Output the (x, y) coordinate of the center of the cell containing the given text.  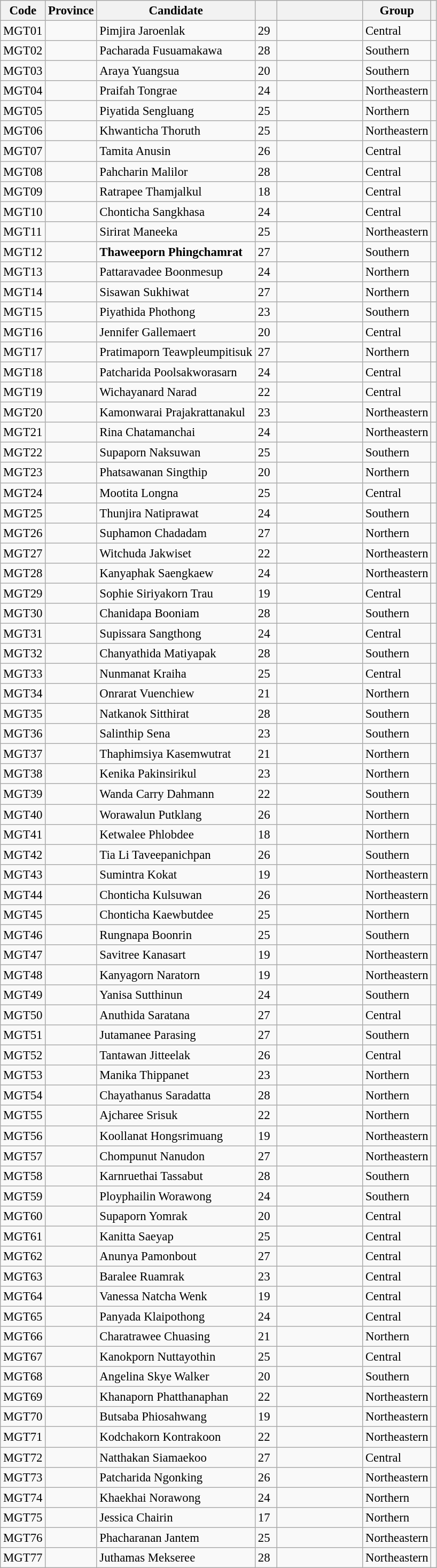
Kanyaphak Saengkaew (176, 573)
MGT28 (23, 573)
MGT32 (23, 654)
MGT66 (23, 1337)
MGT22 (23, 453)
Natkanok Sitthirat (176, 714)
Chompunut Nanudon (176, 1156)
MGT24 (23, 493)
Rina Chatamanchai (176, 432)
MGT69 (23, 1397)
MGT36 (23, 734)
MGT48 (23, 975)
MGT61 (23, 1236)
MGT40 (23, 814)
MGT23 (23, 473)
Panyada Klaipothong (176, 1317)
MGT46 (23, 935)
MGT14 (23, 292)
MGT13 (23, 272)
MGT42 (23, 855)
Supaporn Yomrak (176, 1216)
MGT20 (23, 413)
MGT34 (23, 694)
Tia Li Taveepanichpan (176, 855)
Mootita Longna (176, 493)
MGT25 (23, 513)
Khaekhai Norawong (176, 1497)
Kenika Pakinsirikul (176, 774)
Ratrapee Thamjalkul (176, 191)
17 (266, 1517)
29 (266, 31)
MGT31 (23, 633)
MGT12 (23, 252)
Patcharida Poolsakworasarn (176, 372)
Jutamanee Parasing (176, 1035)
Natthakan Siamaekoo (176, 1457)
Tantawan Jitteelak (176, 1055)
MGT05 (23, 111)
MGT06 (23, 131)
Charatrawee Chuasing (176, 1337)
MGT77 (23, 1558)
MGT11 (23, 231)
MGT76 (23, 1538)
MGT19 (23, 392)
MGT51 (23, 1035)
Province (71, 11)
Worawalun Putklang (176, 814)
Ployphailin Worawong (176, 1196)
Angelina Skye Walker (176, 1377)
Araya Yuangsua (176, 71)
Piyatida Sengluang (176, 111)
Kodchakorn Kontrakoon (176, 1437)
MGT73 (23, 1477)
MGT53 (23, 1075)
MGT18 (23, 372)
Chonticha Kulsuwan (176, 895)
Khanaporn Phatthanaphan (176, 1397)
MGT54 (23, 1096)
Chonticha Kaewbutdee (176, 915)
Witchuda Jakwiset (176, 553)
Pimjira Jaroenlak (176, 31)
MGT37 (23, 754)
Code (23, 11)
MGT03 (23, 71)
Jessica Chairin (176, 1517)
MGT56 (23, 1136)
Praifah Tongrae (176, 91)
Ketwalee Phlobdee (176, 834)
MGT17 (23, 352)
Yanisa Sutthinun (176, 995)
MGT15 (23, 312)
MGT41 (23, 834)
Candidate (176, 11)
Thunjira Natiprawat (176, 513)
Sirirat Maneeka (176, 231)
Phatsawanan Singthip (176, 473)
Nunmanat Kraiha (176, 674)
Chanyathida Matiyapak (176, 654)
Piyathida Phothong (176, 312)
Phacharanan Jantem (176, 1538)
Karnruethai Tassabut (176, 1176)
Baralee Ruamrak (176, 1276)
Chonticha Sangkhasa (176, 212)
MGT04 (23, 91)
MGT26 (23, 533)
Vanessa Natcha Wenk (176, 1297)
Rungnapa Boonrin (176, 935)
MGT47 (23, 955)
MGT63 (23, 1276)
Pratimaporn Teawpleumpitisuk (176, 352)
MGT55 (23, 1116)
MGT21 (23, 432)
Suphamon Chadadam (176, 533)
MGT49 (23, 995)
Wanda Carry Dahmann (176, 794)
Savitree Kanasart (176, 955)
Thaweeporn Phingchamrat (176, 252)
Koollanat Hongsrimuang (176, 1136)
MGT60 (23, 1216)
Kamonwarai Prajakrattanakul (176, 413)
Wichayanard Narad (176, 392)
MGT71 (23, 1437)
MGT38 (23, 774)
MGT02 (23, 51)
Sumintra Kokat (176, 874)
Kanokporn Nuttayothin (176, 1357)
Salinthip Sena (176, 734)
Sisawan Sukhiwat (176, 292)
MGT45 (23, 915)
Kanyagorn Naratorn (176, 975)
Sophie Siriyakorn Trau (176, 593)
MGT29 (23, 593)
MGT33 (23, 674)
Ajcharee Srisuk (176, 1116)
MGT57 (23, 1156)
MGT67 (23, 1357)
MGT09 (23, 191)
Tamita Anusin (176, 151)
Anuthida Saratana (176, 1015)
MGT10 (23, 212)
MGT50 (23, 1015)
MGT39 (23, 794)
MGT30 (23, 614)
Patcharida Ngonking (176, 1477)
MGT70 (23, 1417)
MGT72 (23, 1457)
Group (397, 11)
Pahcharin Malilor (176, 172)
MGT65 (23, 1317)
Manika Thippanet (176, 1075)
Chayathanus Saradatta (176, 1096)
MGT52 (23, 1055)
MGT07 (23, 151)
Supaporn Naksuwan (176, 453)
Supissara Sangthong (176, 633)
Onrarat Vuenchiew (176, 694)
Chanidapa Booniam (176, 614)
MGT58 (23, 1176)
Khwanticha Thoruth (176, 131)
Pattaravadee Boonmesup (176, 272)
MGT74 (23, 1497)
Juthamas Mekseree (176, 1558)
MGT27 (23, 553)
MGT59 (23, 1196)
MGT75 (23, 1517)
MGT16 (23, 332)
MGT43 (23, 874)
MGT64 (23, 1297)
Pacharada Fusuamakawa (176, 51)
Kanitta Saeyap (176, 1236)
MGT62 (23, 1256)
Anunya Pamonbout (176, 1256)
MGT08 (23, 172)
Thaphimsiya Kasemwutrat (176, 754)
MGT35 (23, 714)
Jennifer Gallemaert (176, 332)
MGT01 (23, 31)
Butsaba Phiosahwang (176, 1417)
MGT44 (23, 895)
MGT68 (23, 1377)
